Pinpoint the cell where the given text exists, returning its [x, y] midpoint coordinate. 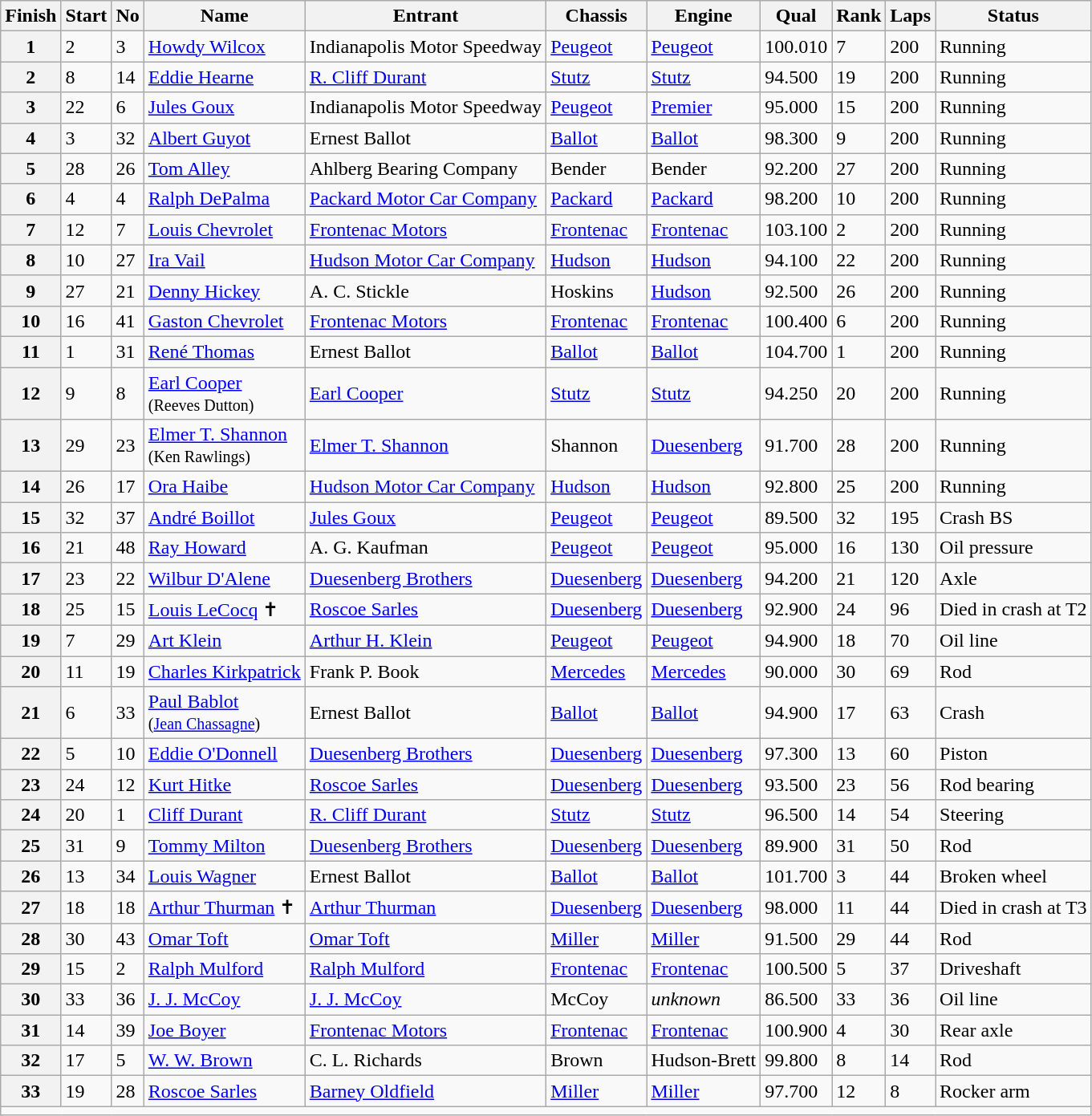
89.500 [796, 517]
Died in crash at T2 [1014, 610]
Eddie O'Donnell [225, 754]
Louis Chevrolet [225, 229]
McCoy [597, 1000]
Ralph DePalma [225, 199]
92.500 [796, 290]
39 [128, 1030]
48 [128, 548]
Premier [704, 108]
100.900 [796, 1030]
Ora Haibe [225, 487]
94.100 [796, 260]
Wilbur D'Alene [225, 578]
69 [911, 672]
63 [911, 712]
104.700 [796, 351]
Axle [1014, 578]
Ahlberg Bearing Company [425, 168]
96 [911, 610]
Hudson-Brett [704, 1061]
Frank P. Book [425, 672]
Name [225, 16]
34 [128, 876]
Brown [597, 1061]
96.500 [796, 815]
92.800 [796, 487]
Finish [30, 16]
Rod bearing [1014, 785]
Packard Motor Car Company [425, 199]
100.500 [796, 969]
Broken wheel [1014, 876]
Earl Cooper(Reeves Dutton) [225, 393]
94.500 [796, 77]
54 [911, 815]
Arthur Thurman ✝ [225, 907]
Art Klein [225, 640]
Status [1014, 16]
René Thomas [225, 351]
Hoskins [597, 290]
Gaston Chevrolet [225, 321]
98.200 [796, 199]
Chassis [597, 16]
Died in crash at T3 [1014, 907]
Kurt Hitke [225, 785]
99.800 [796, 1061]
130 [911, 548]
Shannon [597, 446]
120 [911, 578]
41 [128, 321]
92.900 [796, 610]
Cliff Durant [225, 815]
97.300 [796, 754]
Piston [1014, 754]
94.200 [796, 578]
Laps [911, 16]
103.100 [796, 229]
91.700 [796, 446]
Oil pressure [1014, 548]
195 [911, 517]
Driveshaft [1014, 969]
Crash BS [1014, 517]
94.250 [796, 393]
Tommy Milton [225, 846]
Charles Kirkpatrick [225, 672]
Engine [704, 16]
Howdy Wilcox [225, 47]
100.400 [796, 321]
91.500 [796, 938]
Louis Wagner [225, 876]
100.010 [796, 47]
101.700 [796, 876]
Elmer T. Shannon [425, 446]
Earl Cooper [425, 393]
92.200 [796, 168]
Arthur Thurman [425, 907]
93.500 [796, 785]
Elmer T. Shannon (Ken Rawlings) [225, 446]
Albert Guyot [225, 138]
Arthur H. Klein [425, 640]
A. G. Kaufman [425, 548]
97.700 [796, 1091]
89.900 [796, 846]
André Boillot [225, 517]
Steering [1014, 815]
Rocker arm [1014, 1091]
Crash [1014, 712]
W. W. Brown [225, 1061]
50 [911, 846]
Rank [859, 16]
Tom Alley [225, 168]
60 [911, 754]
Entrant [425, 16]
43 [128, 938]
Eddie Hearne [225, 77]
70 [911, 640]
unknown [704, 1000]
Ira Vail [225, 260]
Barney Oldfield [425, 1091]
Louis LeCocq ✝ [225, 610]
Start [87, 16]
98.000 [796, 907]
Rear axle [1014, 1030]
98.300 [796, 138]
Qual [796, 16]
90.000 [796, 672]
56 [911, 785]
Paul Bablot (Jean Chassagne) [225, 712]
Denny Hickey [225, 290]
A. C. Stickle [425, 290]
86.500 [796, 1000]
C. L. Richards [425, 1061]
No [128, 16]
Ray Howard [225, 548]
Joe Boyer [225, 1030]
